Provide the [X, Y] coordinate of the cell's center where the given text is located.  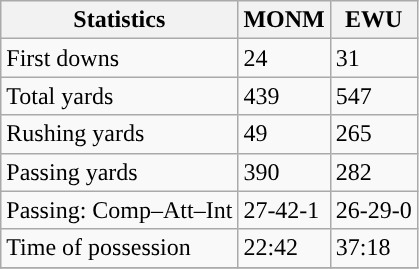
Time of possession [120, 248]
49 [284, 134]
Rushing yards [120, 134]
Total yards [120, 96]
439 [284, 96]
Statistics [120, 20]
24 [284, 58]
282 [374, 172]
547 [374, 96]
390 [284, 172]
First downs [120, 58]
31 [374, 58]
26-29-0 [374, 210]
Passing: Comp–Att–Int [120, 210]
265 [374, 134]
Passing yards [120, 172]
37:18 [374, 248]
MONM [284, 20]
22:42 [284, 248]
EWU [374, 20]
27-42-1 [284, 210]
